Identify which cell holds the provided text, then report its (x, y) central coordinate. 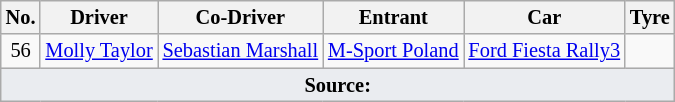
Tyre (650, 17)
Driver (98, 17)
Entrant (394, 17)
No. (21, 17)
Molly Taylor (98, 51)
Sebastian Marshall (240, 51)
M-Sport Poland (394, 51)
56 (21, 51)
Ford Fiesta Rally3 (544, 51)
Car (544, 17)
Source: (338, 85)
Co-Driver (240, 17)
